Provide the (x, y) coordinate of the cell's center where the given text is located.  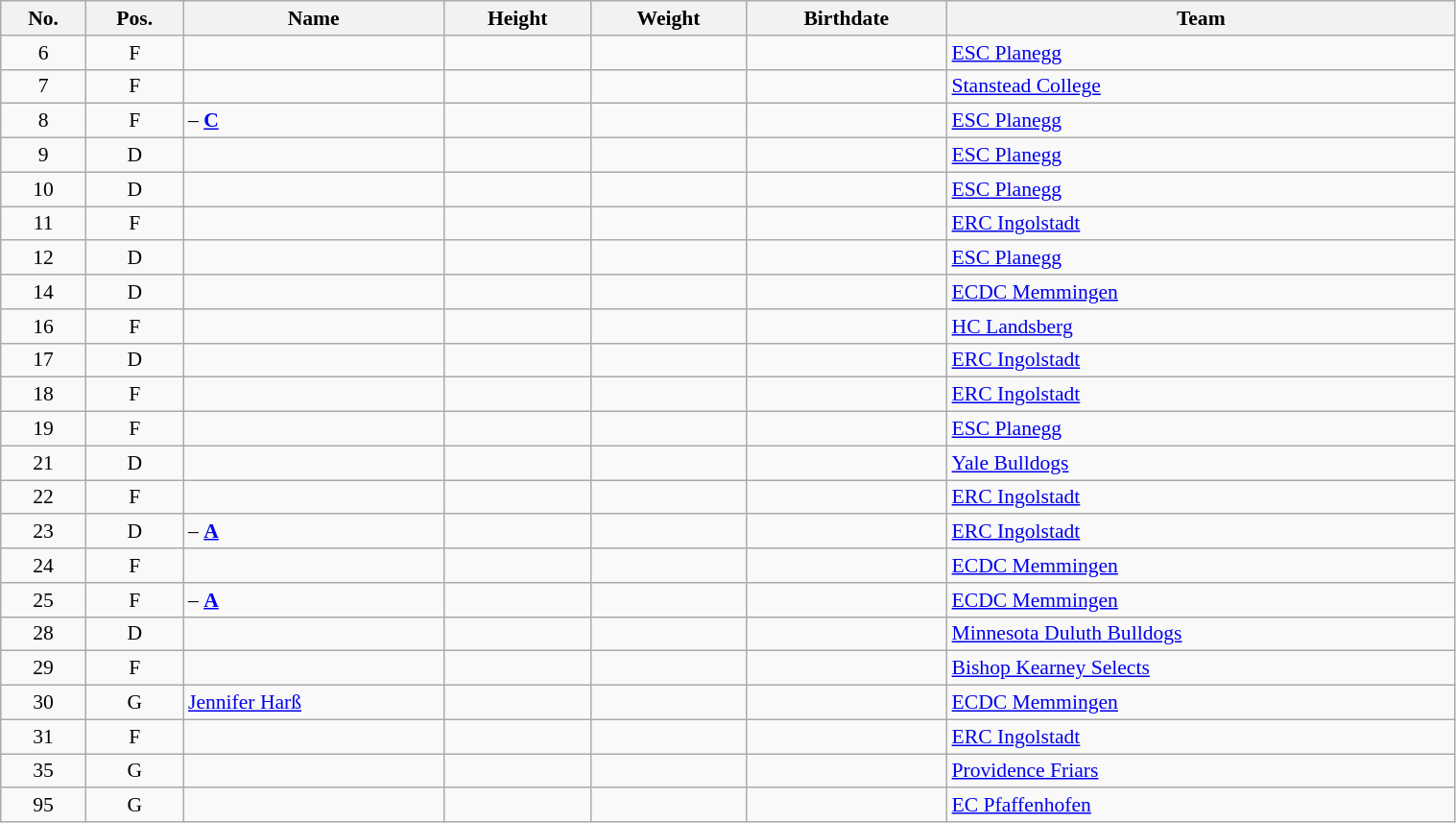
35 (44, 771)
Bishop Kearney Selects (1202, 668)
12 (44, 258)
– C (314, 121)
31 (44, 737)
Height (517, 18)
Yale Bulldogs (1202, 463)
No. (44, 18)
Name (314, 18)
19 (44, 429)
10 (44, 189)
30 (44, 703)
22 (44, 497)
EC Pfaffenhofen (1202, 806)
21 (44, 463)
Weight (668, 18)
6 (44, 53)
8 (44, 121)
16 (44, 327)
Jennifer Harß (314, 703)
28 (44, 634)
23 (44, 532)
14 (44, 292)
Stanstead College (1202, 86)
7 (44, 86)
HC Landsberg (1202, 327)
18 (44, 395)
95 (44, 806)
29 (44, 668)
17 (44, 360)
Pos. (134, 18)
Birthdate (847, 18)
Minnesota Duluth Bulldogs (1202, 634)
25 (44, 600)
Providence Friars (1202, 771)
9 (44, 156)
Team (1202, 18)
24 (44, 566)
11 (44, 224)
